Detect which cell encompasses the target text, then output its (X, Y) center coordinate. 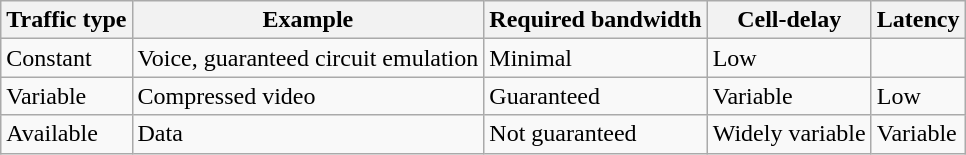
Voice, guaranteed circuit emulation (308, 58)
Minimal (596, 58)
Data (308, 134)
Traffic type (66, 20)
Compressed video (308, 96)
Cell-delay (789, 20)
Required bandwidth (596, 20)
Constant (66, 58)
Guaranteed (596, 96)
Latency (918, 20)
Not guaranteed (596, 134)
Example (308, 20)
Available (66, 134)
Widely variable (789, 134)
